Return the [x, y] coordinate for the center point of the cell that contains the specified text.  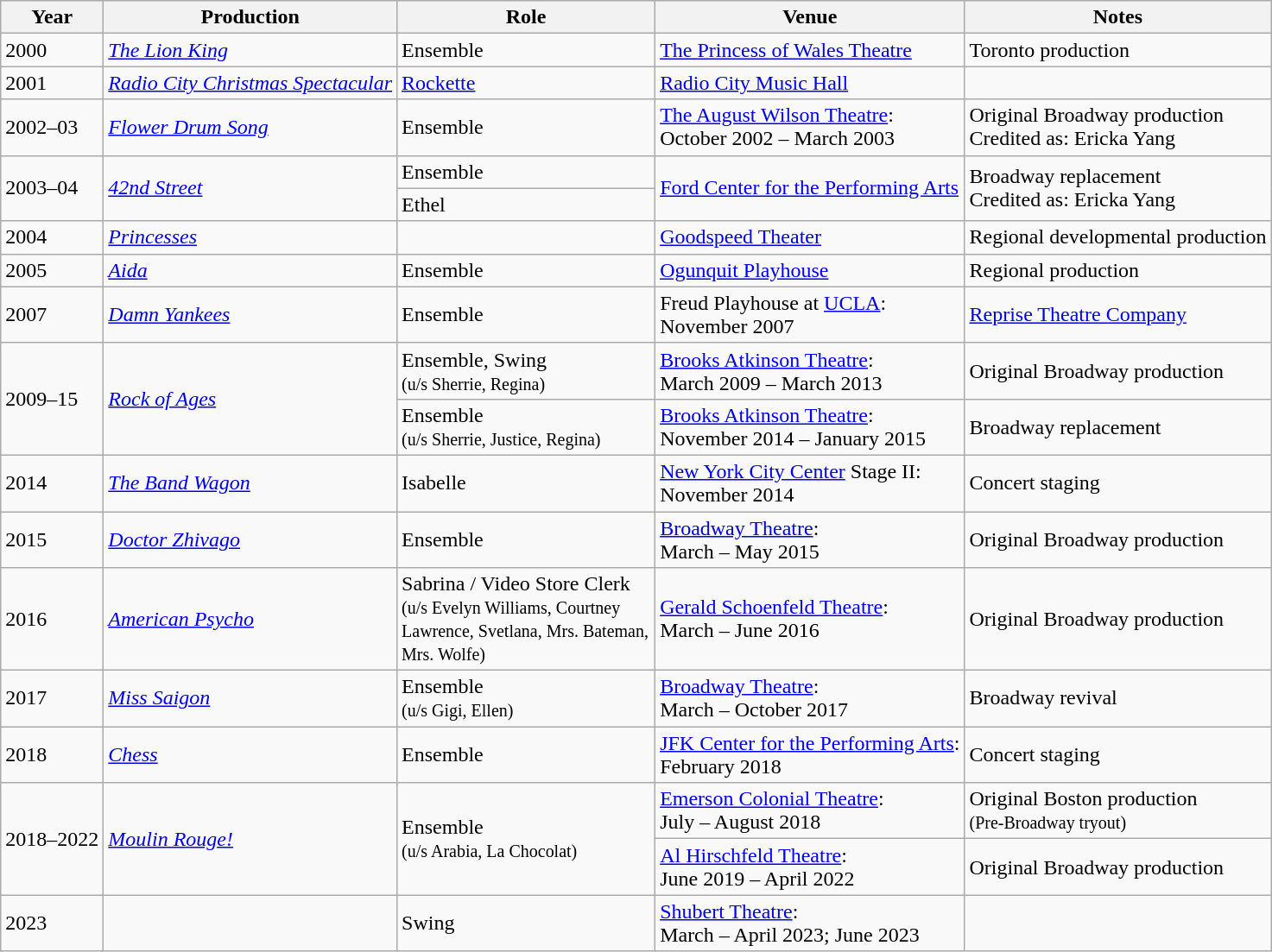
2017 [52, 699]
JFK Center for the Performing Arts:February 2018 [810, 754]
American Psycho [250, 620]
Broadway Theatre:March – May 2015 [810, 539]
2005 [52, 270]
Toronto production [1117, 50]
2014 [52, 483]
Broadway replacement [1117, 426]
Broadway Theatre:March – October 2017 [810, 699]
Al Hirschfeld Theatre:June 2019 – April 2022 [810, 867]
Notes [1117, 17]
Freud Playhouse at UCLA:November 2007 [810, 314]
Ogunquit Playhouse [810, 270]
2018–2022 [52, 839]
Broadway replacementCredited as: Ericka Yang [1117, 188]
42nd Street [250, 188]
Damn Yankees [250, 314]
Brooks Atkinson Theatre:March 2009 – March 2013 [810, 371]
Radio City Music Hall [810, 83]
Ethel [527, 205]
Princesses [250, 237]
2009–15 [52, 399]
The Lion King [250, 50]
2000 [52, 50]
Original Boston production(Pre-Broadway tryout) [1117, 811]
The Band Wagon [250, 483]
2016 [52, 620]
Reprise Theatre Company [1117, 314]
Sabrina / Video Store Clerk(u/s Evelyn Williams, Courtney Lawrence, Svetlana, Mrs. Bateman, Mrs. Wolfe) [527, 620]
Venue [810, 17]
2015 [52, 539]
Flower Drum Song [250, 128]
Ensemble(u/s Sherrie, Justice, Regina) [527, 426]
Rockette [527, 83]
Isabelle [527, 483]
Broadway revival [1117, 699]
Brooks Atkinson Theatre:November 2014 – January 2015 [810, 426]
Role [527, 17]
Ensemble(u/s Arabia, La Chocolat) [527, 839]
Ensemble, Swing(u/s Sherrie, Regina) [527, 371]
2004 [52, 237]
The August Wilson Theatre:October 2002 – March 2003 [810, 128]
Original Broadway productionCredited as: Ericka Yang [1117, 128]
Swing [527, 924]
Production [250, 17]
Ensemble(u/s Gigi, Ellen) [527, 699]
Shubert Theatre:March – April 2023; June 2023 [810, 924]
Year [52, 17]
Doctor Zhivago [250, 539]
Gerald Schoenfeld Theatre:March – June 2016 [810, 620]
Moulin Rouge! [250, 839]
New York City Center Stage II:November 2014 [810, 483]
Regional production [1117, 270]
2003–04 [52, 188]
Rock of Ages [250, 399]
The Princess of Wales Theatre [810, 50]
2023 [52, 924]
Chess [250, 754]
Ford Center for the Performing Arts [810, 188]
Radio City Christmas Spectacular [250, 83]
Aida [250, 270]
2018 [52, 754]
2002–03 [52, 128]
Goodspeed Theater [810, 237]
2007 [52, 314]
Miss Saigon [250, 699]
Regional developmental production [1117, 237]
2001 [52, 83]
Emerson Colonial Theatre:July – August 2018 [810, 811]
